Output the (x, y) coordinate of the center of the cell containing the given text.  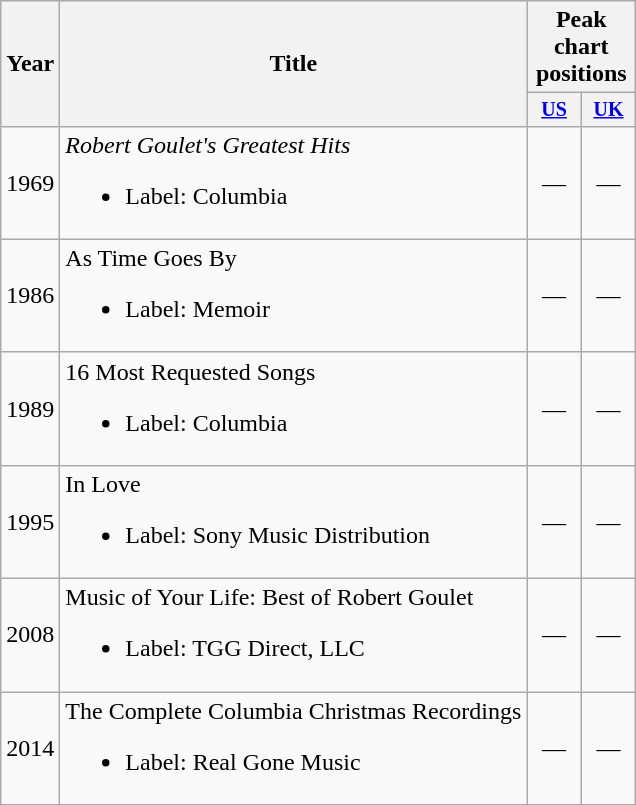
In LoveLabel: Sony Music Distribution (294, 522)
Title (294, 64)
2008 (30, 636)
1995 (30, 522)
1969 (30, 182)
UK (608, 110)
Peak chart positions (582, 47)
Robert Goulet's Greatest HitsLabel: Columbia (294, 182)
1986 (30, 296)
16 Most Requested SongsLabel: Columbia (294, 408)
2014 (30, 748)
The Complete Columbia Christmas RecordingsLabel: Real Gone Music (294, 748)
Year (30, 64)
US (554, 110)
Music of Your Life: Best of Robert GouletLabel: TGG Direct, LLC (294, 636)
1989 (30, 408)
As Time Goes ByLabel: Memoir (294, 296)
